Output the [x, y] coordinate of the center of the cell containing the given text.  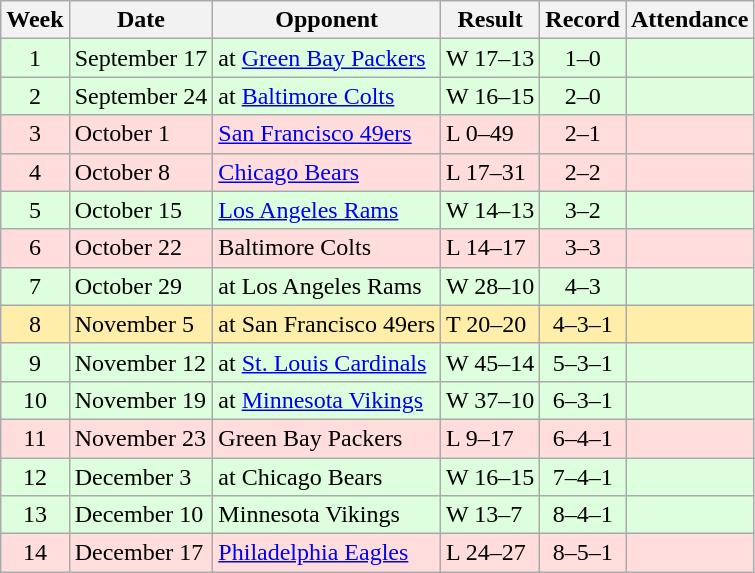
San Francisco 49ers [327, 134]
December 3 [141, 477]
Philadelphia Eagles [327, 553]
W 13–7 [490, 515]
3–3 [583, 248]
14 [35, 553]
Los Angeles Rams [327, 210]
W 17–13 [490, 58]
November 5 [141, 324]
8 [35, 324]
W 45–14 [490, 362]
November 23 [141, 438]
7 [35, 286]
9 [35, 362]
11 [35, 438]
Minnesota Vikings [327, 515]
L 14–17 [490, 248]
13 [35, 515]
at San Francisco 49ers [327, 324]
L 9–17 [490, 438]
6 [35, 248]
7–4–1 [583, 477]
at Chicago Bears [327, 477]
at Los Angeles Rams [327, 286]
L 24–27 [490, 553]
4 [35, 172]
Opponent [327, 20]
6–4–1 [583, 438]
5–3–1 [583, 362]
December 17 [141, 553]
2–1 [583, 134]
September 17 [141, 58]
Attendance [690, 20]
2–0 [583, 96]
2–2 [583, 172]
2 [35, 96]
10 [35, 400]
October 22 [141, 248]
4–3 [583, 286]
October 1 [141, 134]
Result [490, 20]
Baltimore Colts [327, 248]
4–3–1 [583, 324]
at Minnesota Vikings [327, 400]
December 10 [141, 515]
Week [35, 20]
8–5–1 [583, 553]
12 [35, 477]
W 28–10 [490, 286]
November 12 [141, 362]
3 [35, 134]
6–3–1 [583, 400]
October 29 [141, 286]
3–2 [583, 210]
October 15 [141, 210]
1 [35, 58]
8–4–1 [583, 515]
L 17–31 [490, 172]
L 0–49 [490, 134]
T 20–20 [490, 324]
5 [35, 210]
Date [141, 20]
W 14–13 [490, 210]
Record [583, 20]
at Green Bay Packers [327, 58]
1–0 [583, 58]
September 24 [141, 96]
at St. Louis Cardinals [327, 362]
November 19 [141, 400]
at Baltimore Colts [327, 96]
Chicago Bears [327, 172]
Green Bay Packers [327, 438]
W 37–10 [490, 400]
October 8 [141, 172]
